Provide the [X, Y] coordinate of the cell's center where the given text is located.  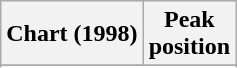
Chart (1998) [72, 34]
Peakposition [189, 34]
